From the cell containing the given text, extract its center point as [x, y] coordinate. 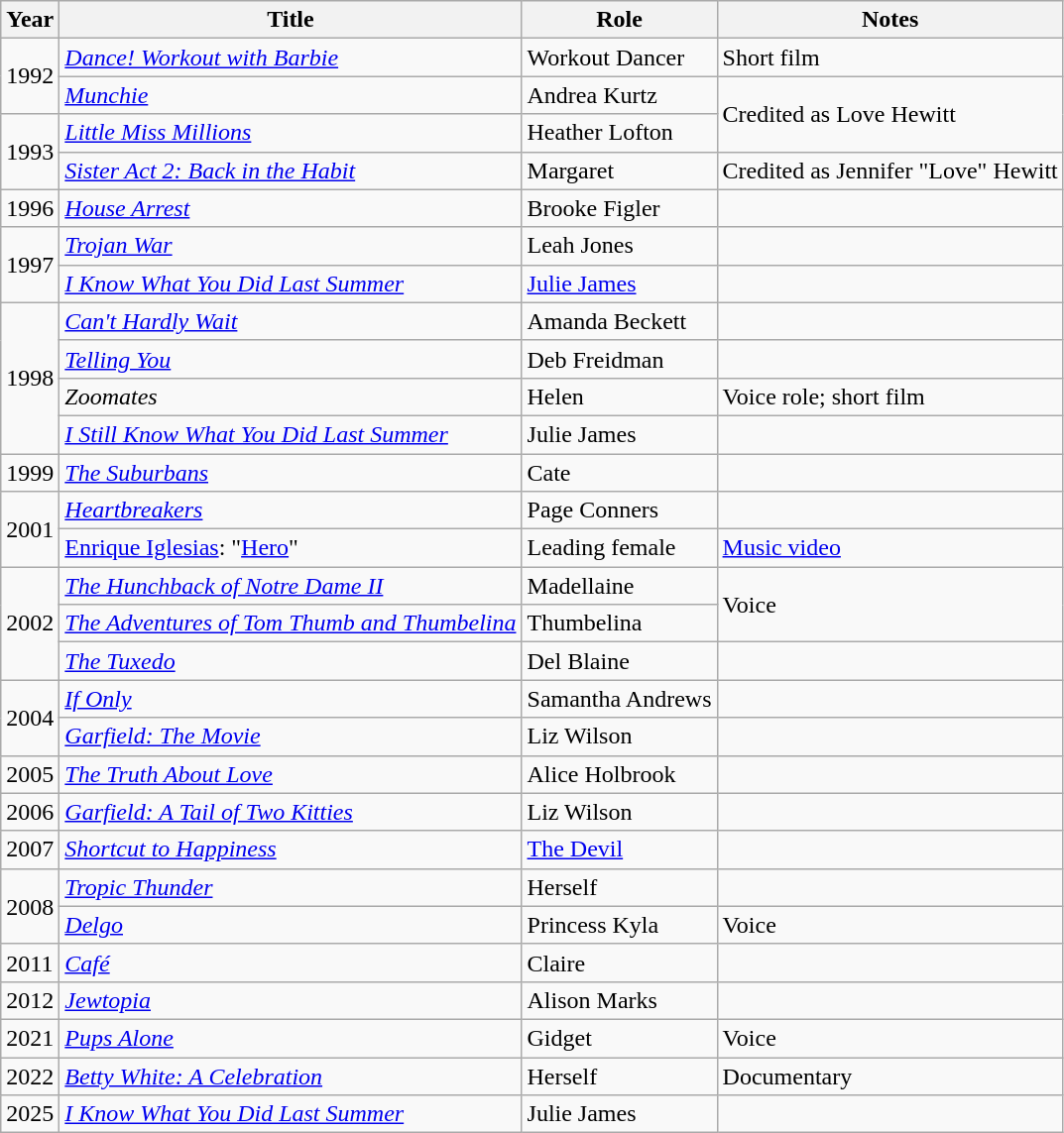
Short film [890, 57]
Page Conners [619, 510]
Leah Jones [619, 246]
Shortcut to Happiness [291, 850]
2004 [30, 718]
Credited as Love Hewitt [890, 114]
2002 [30, 623]
Trojan War [291, 246]
Munchie [291, 95]
1999 [30, 473]
Amanda Beckett [619, 321]
Enrique Iglesias: "Hero" [291, 548]
1996 [30, 208]
Helen [619, 397]
Year [30, 20]
I Still Know What You Did Last Summer [291, 434]
Music video [890, 548]
Princess Kyla [619, 925]
Del Blaine [619, 661]
Voice role; short film [890, 397]
2011 [30, 963]
If Only [291, 699]
1993 [30, 152]
Samantha Andrews [619, 699]
Brooke Figler [619, 208]
2025 [30, 1114]
Deb Freidman [619, 359]
Sister Act 2: Back in the Habit [291, 170]
The Adventures of Tom Thumb and Thumbelina [291, 623]
The Devil [619, 850]
Margaret [619, 170]
Dance! Workout with Barbie [291, 57]
1998 [30, 378]
Little Miss Millions [291, 133]
1997 [30, 265]
Role [619, 20]
Notes [890, 20]
Title [291, 20]
1992 [30, 76]
2008 [30, 906]
Heather Lofton [619, 133]
Heartbreakers [291, 510]
The Suburbans [291, 473]
Delgo [291, 925]
Alice Holbrook [619, 774]
2021 [30, 1038]
Zoomates [291, 397]
Garfield: A Tail of Two Kitties [291, 812]
2007 [30, 850]
Leading female [619, 548]
Jewtopia [291, 1000]
The Hunchback of Notre Dame II [291, 586]
Claire [619, 963]
Documentary [890, 1076]
Andrea Kurtz [619, 95]
House Arrest [291, 208]
The Truth About Love [291, 774]
Alison Marks [619, 1000]
The Tuxedo [291, 661]
Pups Alone [291, 1038]
Tropic Thunder [291, 887]
Gidget [619, 1038]
2012 [30, 1000]
Workout Dancer [619, 57]
Betty White: A Celebration [291, 1076]
Madellaine [619, 586]
Telling You [291, 359]
2005 [30, 774]
Cate [619, 473]
Garfield: The Movie [291, 736]
Can't Hardly Wait [291, 321]
Credited as Jennifer "Love" Hewitt [890, 170]
Café [291, 963]
2001 [30, 529]
2006 [30, 812]
Thumbelina [619, 623]
2022 [30, 1076]
